Find where the given text appears and provide that cell's center as [X, Y] coordinate. 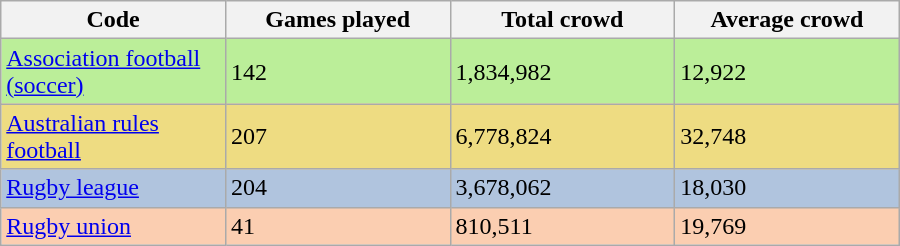
810,511 [562, 226]
12,922 [788, 72]
6,778,824 [562, 136]
Games played [338, 20]
142 [338, 72]
Rugby union [114, 226]
1,834,982 [562, 72]
Rugby league [114, 188]
204 [338, 188]
Average crowd [788, 20]
41 [338, 226]
3,678,062 [562, 188]
19,769 [788, 226]
Australian rules football [114, 136]
32,748 [788, 136]
18,030 [788, 188]
Code [114, 20]
Total crowd [562, 20]
Association football (soccer) [114, 72]
207 [338, 136]
